Determine the [X, Y] coordinate at the center of the cell enclosing the given text.  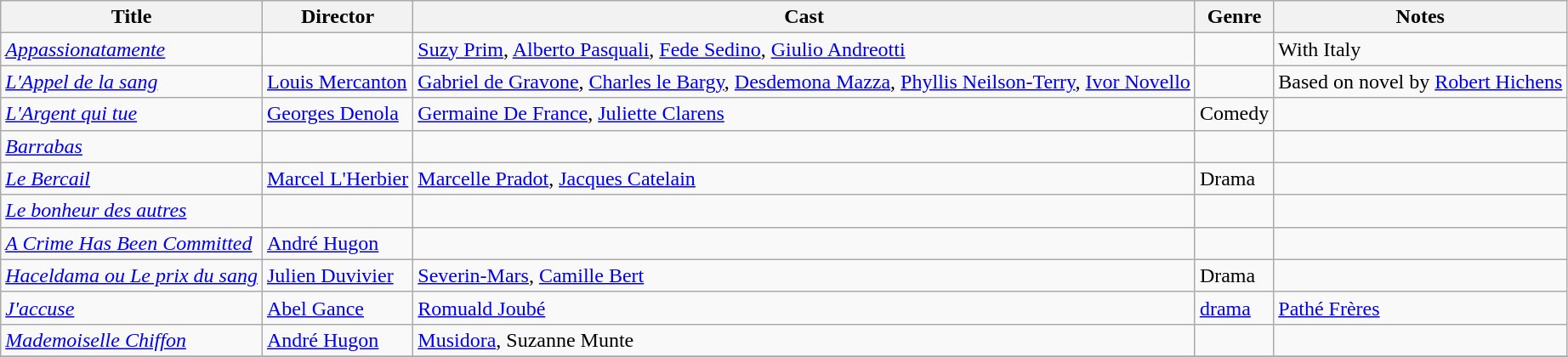
Appassionatamente [132, 49]
Based on novel by Robert Hichens [1420, 82]
Barrabas [132, 146]
Pathé Frères [1420, 308]
Romuald Joubé [804, 308]
Comedy [1234, 114]
Title [132, 17]
Mademoiselle Chiffon [132, 340]
Marcelle Pradot, Jacques Catelain [804, 178]
Le bonheur des autres [132, 211]
Le Bercail [132, 178]
Genre [1234, 17]
Notes [1420, 17]
Abel Gance [337, 308]
Julien Duvivier [337, 275]
A Crime Has Been Committed [132, 243]
L'Argent qui tue [132, 114]
Marcel L'Herbier [337, 178]
Gabriel de Gravone, Charles le Bargy, Desdemona Mazza, Phyllis Neilson-Terry, Ivor Novello [804, 82]
Louis Mercanton [337, 82]
L'Appel de la sang [132, 82]
Haceldama ou Le prix du sang [132, 275]
Georges Denola [337, 114]
drama [1234, 308]
J'accuse [132, 308]
Suzy Prim, Alberto Pasquali, Fede Sedino, Giulio Andreotti [804, 49]
Germaine De France, Juliette Clarens [804, 114]
Cast [804, 17]
Severin-Mars, Camille Bert [804, 275]
Director [337, 17]
Musidora, Suzanne Munte [804, 340]
With Italy [1420, 49]
